Return the [X, Y] coordinate for the center point of the cell that contains the specified text.  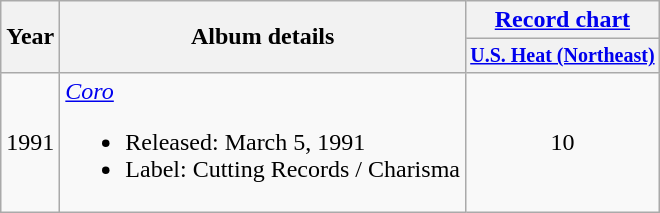
10 [562, 142]
U.S. Heat (Northeast) [562, 56]
1991 [30, 142]
Record chart [562, 20]
Year [30, 37]
Album details [263, 37]
CoroReleased: March 5, 1991Label: Cutting Records / Charisma [263, 142]
